Search for the cell housing the specified text and yield its (x, y) center coordinate. 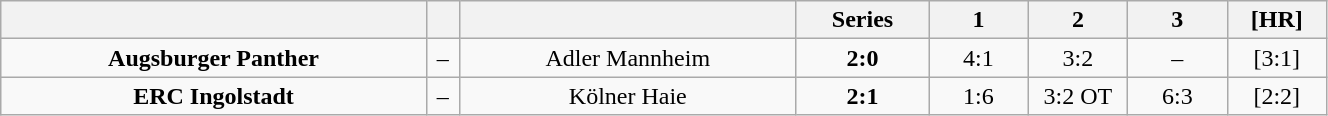
Kölner Haie (628, 96)
1:6 (978, 96)
3:2 OT (1078, 96)
Augsburger Panther (214, 58)
[HR] (1276, 20)
4:1 (978, 58)
ERC Ingolstadt (214, 96)
3:2 (1078, 58)
Adler Mannheim (628, 58)
[2:2] (1276, 96)
2:0 (862, 58)
2:1 (862, 96)
3 (1178, 20)
[3:1] (1276, 58)
Series (862, 20)
1 (978, 20)
2 (1078, 20)
6:3 (1178, 96)
